Locate the cell with the specified text and output its [X, Y] center coordinate. 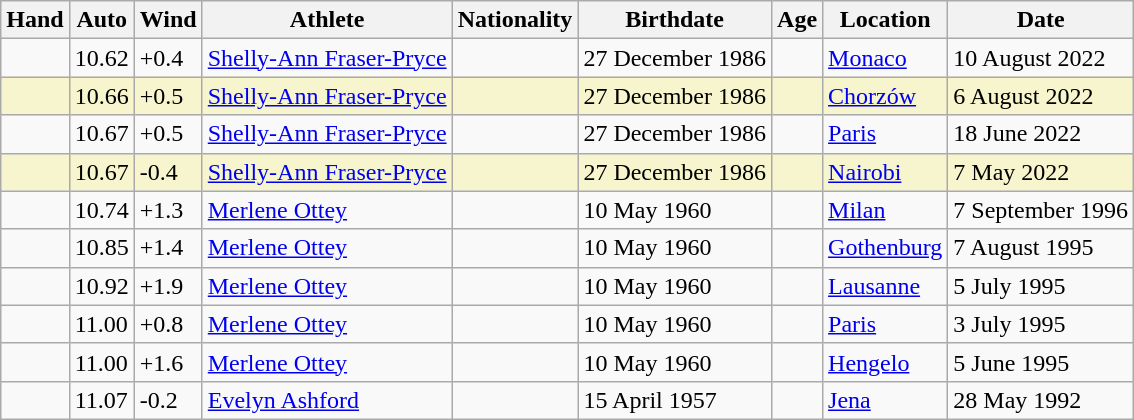
+1.9 [168, 286]
Chorzów [886, 96]
Evelyn Ashford [327, 400]
+0.4 [168, 58]
Wind [168, 20]
Hengelo [886, 362]
10.62 [102, 58]
7 September 1996 [1041, 210]
10.92 [102, 286]
Athlete [327, 20]
-0.4 [168, 172]
+1.3 [168, 210]
7 August 1995 [1041, 248]
3 July 1995 [1041, 324]
18 June 2022 [1041, 134]
Nairobi [886, 172]
7 May 2022 [1041, 172]
11.07 [102, 400]
10.85 [102, 248]
Gothenburg [886, 248]
Auto [102, 20]
+1.6 [168, 362]
10 August 2022 [1041, 58]
6 August 2022 [1041, 96]
10.74 [102, 210]
Milan [886, 210]
Hand [35, 20]
Location [886, 20]
+0.8 [168, 324]
5 June 1995 [1041, 362]
Nationality [515, 20]
Birthdate [675, 20]
5 July 1995 [1041, 286]
Monaco [886, 58]
10.66 [102, 96]
Age [798, 20]
15 April 1957 [675, 400]
Jena [886, 400]
Lausanne [886, 286]
28 May 1992 [1041, 400]
+1.4 [168, 248]
Date [1041, 20]
-0.2 [168, 400]
